Find where the given text appears and provide that cell's center as (x, y) coordinate. 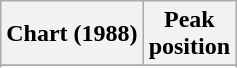
Chart (1988) (72, 34)
Peakposition (189, 34)
